Determine the (X, Y) coordinate at the center of the cell enclosing the given text.  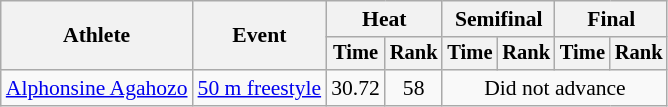
Event (260, 36)
Athlete (97, 36)
50 m freestyle (260, 88)
Did not advance (554, 88)
Alphonsine Agahozo (97, 88)
Semifinal (498, 19)
58 (414, 88)
30.72 (356, 88)
Heat (384, 19)
Final (611, 19)
